Detect which cell encompasses the target text, then output its [X, Y] center coordinate. 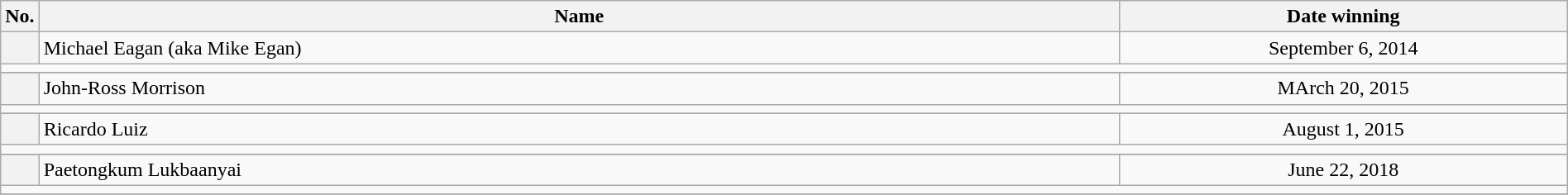
Name [579, 17]
Paetongkum Lukbaanyai [579, 169]
Ricardo Luiz [579, 129]
September 6, 2014 [1343, 48]
John-Ross Morrison [579, 88]
June 22, 2018 [1343, 169]
No. [20, 17]
August 1, 2015 [1343, 129]
Michael Eagan (aka Mike Egan) [579, 48]
MArch 20, 2015 [1343, 88]
Date winning [1343, 17]
